Output the (x, y) coordinate of the center of the cell containing the given text.  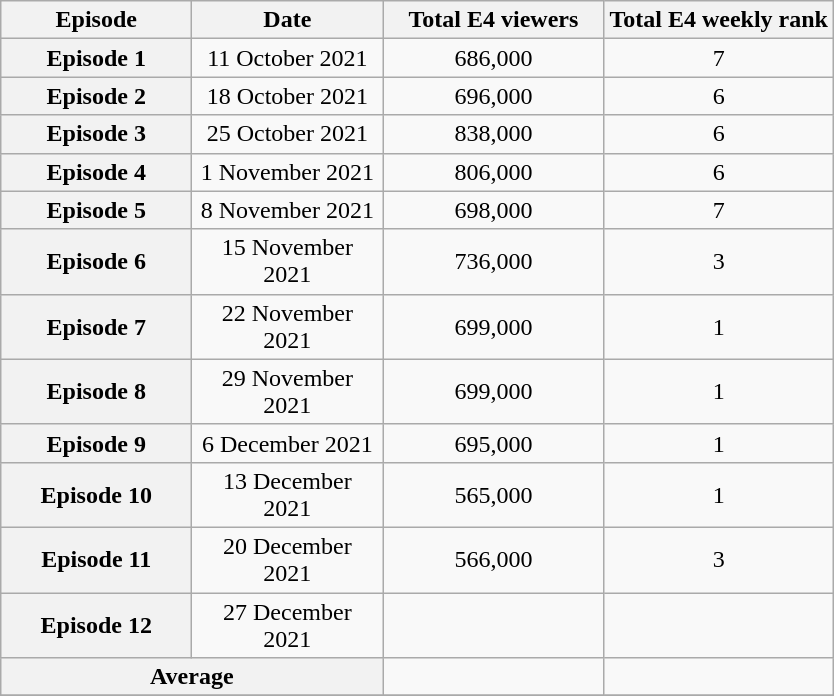
Episode (96, 20)
15 November 2021 (288, 262)
736,000 (494, 262)
686,000 (494, 58)
29 November 2021 (288, 392)
566,000 (494, 560)
25 October 2021 (288, 134)
Date (288, 20)
Episode 1 (96, 58)
Episode 3 (96, 134)
13 December 2021 (288, 494)
Episode 9 (96, 443)
8 November 2021 (288, 210)
Episode 8 (96, 392)
Episode 7 (96, 326)
838,000 (494, 134)
695,000 (494, 443)
696,000 (494, 96)
Episode 10 (96, 494)
Episode 2 (96, 96)
Average (192, 677)
Episode 11 (96, 560)
Total E4 viewers (494, 20)
Episode 12 (96, 624)
27 December 2021 (288, 624)
1 November 2021 (288, 172)
22 November 2021 (288, 326)
20 December 2021 (288, 560)
18 October 2021 (288, 96)
Episode 4 (96, 172)
Episode 6 (96, 262)
Total E4 weekly rank (719, 20)
565,000 (494, 494)
6 December 2021 (288, 443)
806,000 (494, 172)
11 October 2021 (288, 58)
Episode 5 (96, 210)
698,000 (494, 210)
